From the cell containing the given text, extract its center point as (x, y) coordinate. 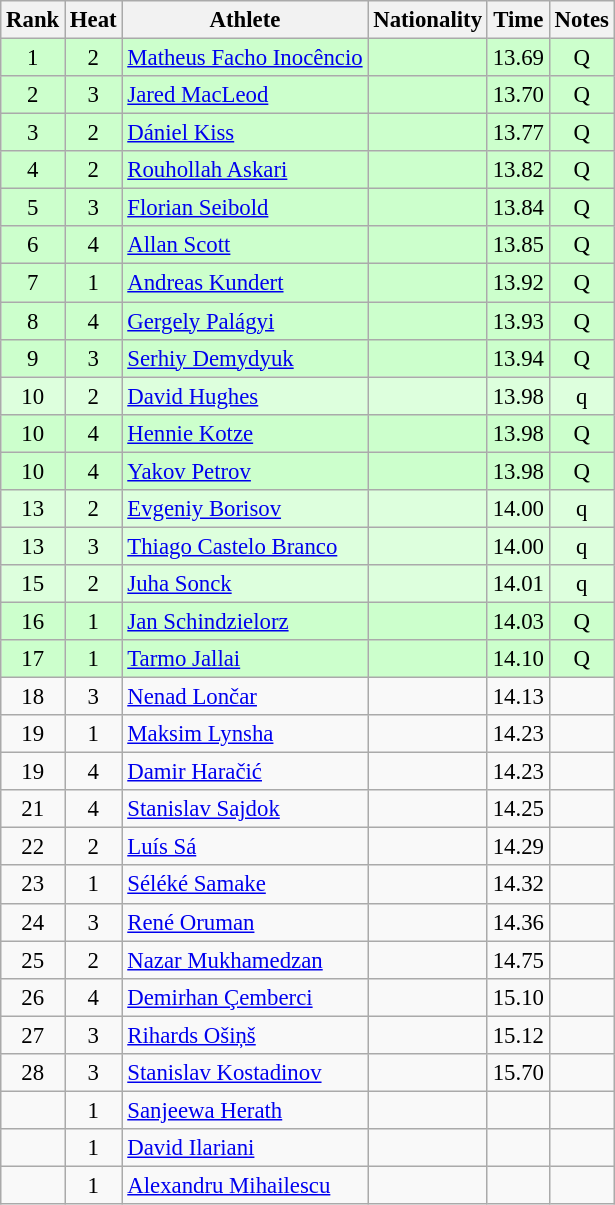
Rank (33, 20)
13.94 (518, 358)
David Hughes (245, 396)
Demirhan Çemberci (245, 997)
Time (518, 20)
13.85 (518, 245)
Notes (582, 20)
Yakov Petrov (245, 471)
David Ilariani (245, 1148)
15.70 (518, 1073)
Tarmo Jallai (245, 659)
Hennie Kotze (245, 433)
Nenad Lončar (245, 697)
14.13 (518, 697)
Dániel Kiss (245, 133)
15.10 (518, 997)
22 (33, 847)
Florian Seibold (245, 208)
21 (33, 809)
Stanislav Sajdok (245, 809)
26 (33, 997)
14.03 (518, 621)
Thiago Castelo Branco (245, 546)
13.92 (518, 283)
28 (33, 1073)
Maksim Lynsha (245, 734)
15.12 (518, 1035)
Damir Haračić (245, 772)
16 (33, 621)
14.25 (518, 809)
6 (33, 245)
9 (33, 358)
17 (33, 659)
13.70 (518, 95)
Jan Schindzielorz (245, 621)
13.82 (518, 170)
13.77 (518, 133)
18 (33, 697)
14.36 (518, 922)
15 (33, 584)
Matheus Facho Inocêncio (245, 58)
Athlete (245, 20)
Alexandru Mihailescu (245, 1185)
Rouhollah Askari (245, 170)
14.75 (518, 960)
14.32 (518, 885)
Serhiy Demydyuk (245, 358)
13.93 (518, 321)
8 (33, 321)
14.29 (518, 847)
25 (33, 960)
Juha Sonck (245, 584)
Séléké Samake (245, 885)
5 (33, 208)
13.84 (518, 208)
Luís Sá (245, 847)
23 (33, 885)
14.10 (518, 659)
Stanislav Kostadinov (245, 1073)
Nationality (428, 20)
Jared MacLeod (245, 95)
Rihards Ošiņš (245, 1035)
Andreas Kundert (245, 283)
13.69 (518, 58)
Nazar Mukhamedzan (245, 960)
14.01 (518, 584)
Gergely Palágyi (245, 321)
27 (33, 1035)
Evgeniy Borisov (245, 509)
Allan Scott (245, 245)
24 (33, 922)
Heat (94, 20)
Sanjeewa Herath (245, 1110)
7 (33, 283)
René Oruman (245, 922)
